Output the (x, y) coordinate of the center of the cell containing the given text.  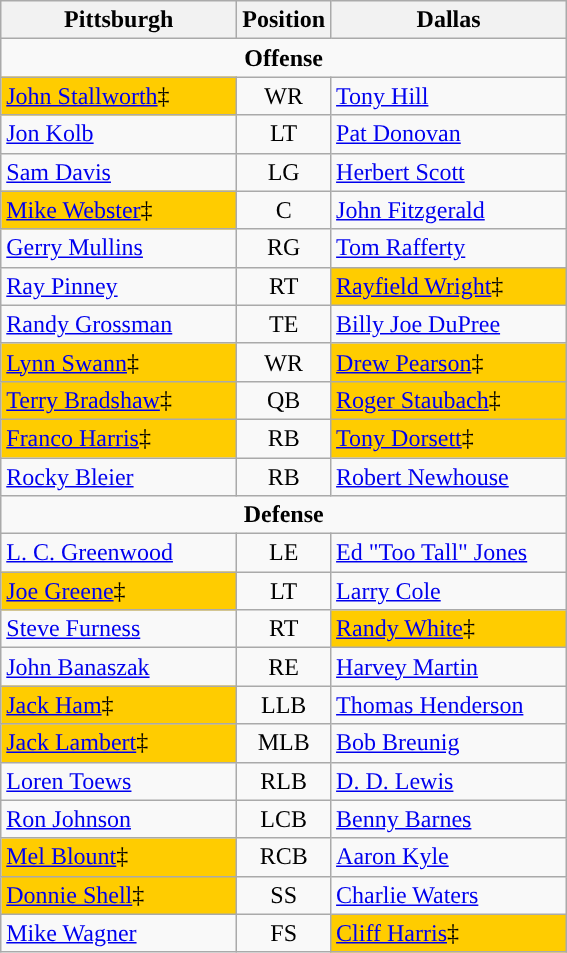
C (284, 210)
TE (284, 324)
Randy White‡ (449, 629)
Pat Donovan (449, 134)
Lynn Swann‡ (119, 362)
Offense (284, 58)
Joe Greene‡ (119, 591)
Herbert Scott (449, 172)
RG (284, 248)
Cliff Harris‡ (449, 933)
Steve Furness (119, 629)
RE (284, 667)
RLB (284, 781)
Charlie Waters (449, 895)
Ed "Too Tall" Jones (449, 553)
LG (284, 172)
Terry Bradshaw‡ (119, 400)
LCB (284, 819)
Gerry Mullins (119, 248)
Ray Pinney (119, 286)
Dallas (449, 20)
Jack Ham‡ (119, 705)
Ron Johnson (119, 819)
Thomas Henderson (449, 705)
Tony Dorsett‡ (449, 438)
RCB (284, 857)
John Banaszak (119, 667)
Franco Harris‡ (119, 438)
Aaron Kyle (449, 857)
Jon Kolb (119, 134)
John Stallworth‡ (119, 96)
Donnie Shell‡ (119, 895)
Roger Staubach‡ (449, 400)
Tom Rafferty (449, 248)
Larry Cole (449, 591)
MLB (284, 743)
Pittsburgh (119, 20)
Tony Hill (449, 96)
Rocky Bleier (119, 477)
Billy Joe DuPree (449, 324)
LE (284, 553)
Benny Barnes (449, 819)
Rayfield Wright‡ (449, 286)
Drew Pearson‡ (449, 362)
Bob Breunig (449, 743)
Position (284, 20)
D. D. Lewis (449, 781)
Mel Blount‡ (119, 857)
FS (284, 933)
Sam Davis (119, 172)
L. C. Greenwood (119, 553)
QB (284, 400)
Mike Wagner (119, 933)
SS (284, 895)
Randy Grossman (119, 324)
LLB (284, 705)
Robert Newhouse (449, 477)
John Fitzgerald (449, 210)
Loren Toews (119, 781)
Harvey Martin (449, 667)
Jack Lambert‡ (119, 743)
Mike Webster‡ (119, 210)
Defense (284, 515)
